Locate the cell with the specified text and output its [X, Y] center coordinate. 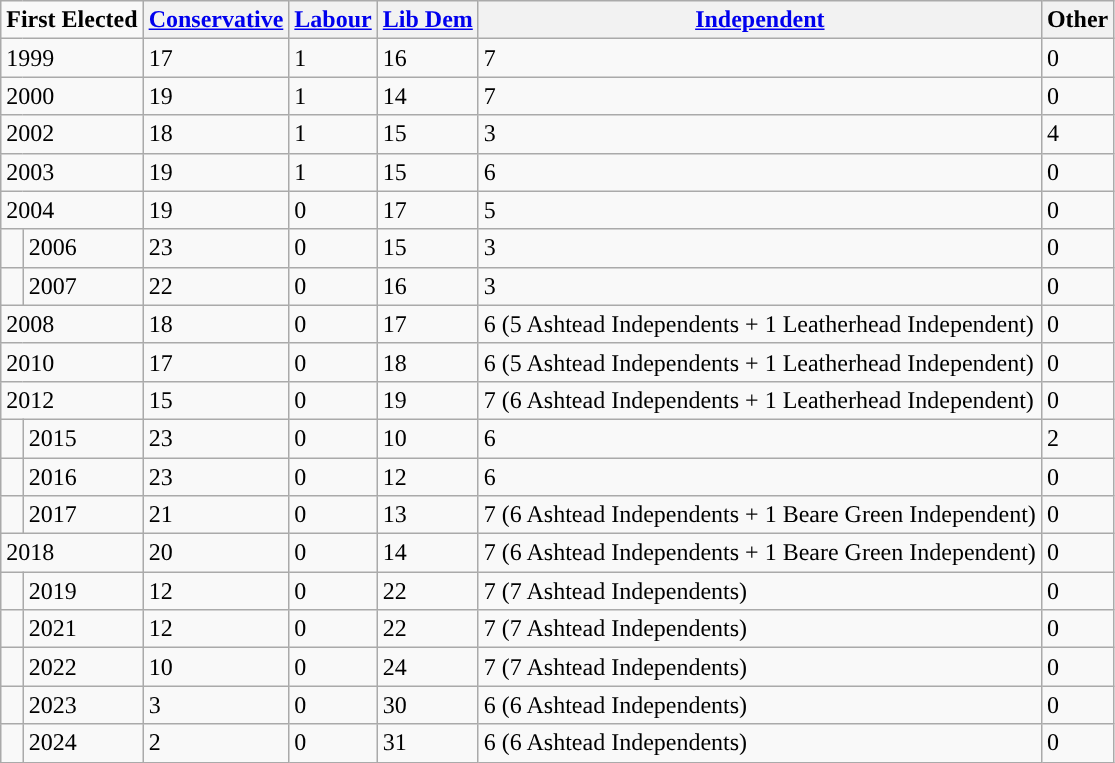
2007 [83, 286]
2012 [72, 400]
Labour [333, 20]
2015 [83, 438]
2000 [72, 96]
First Elected [72, 20]
13 [428, 515]
2024 [83, 743]
2010 [72, 362]
2022 [83, 667]
Independent [760, 20]
Other [1077, 20]
1999 [72, 58]
24 [428, 667]
30 [428, 705]
Conservative [216, 20]
21 [216, 515]
2017 [83, 515]
31 [428, 743]
2018 [72, 553]
7 (6 Ashtead Independents + 1 Leatherhead Independent) [760, 400]
2016 [83, 477]
2003 [72, 172]
2002 [72, 134]
4 [1077, 134]
2008 [72, 324]
5 [760, 210]
2019 [83, 591]
2021 [83, 629]
20 [216, 553]
2004 [72, 210]
2006 [83, 248]
2023 [83, 705]
Lib Dem [428, 20]
